For the text-containing cell, return its midpoint in (X, Y) coordinate format. 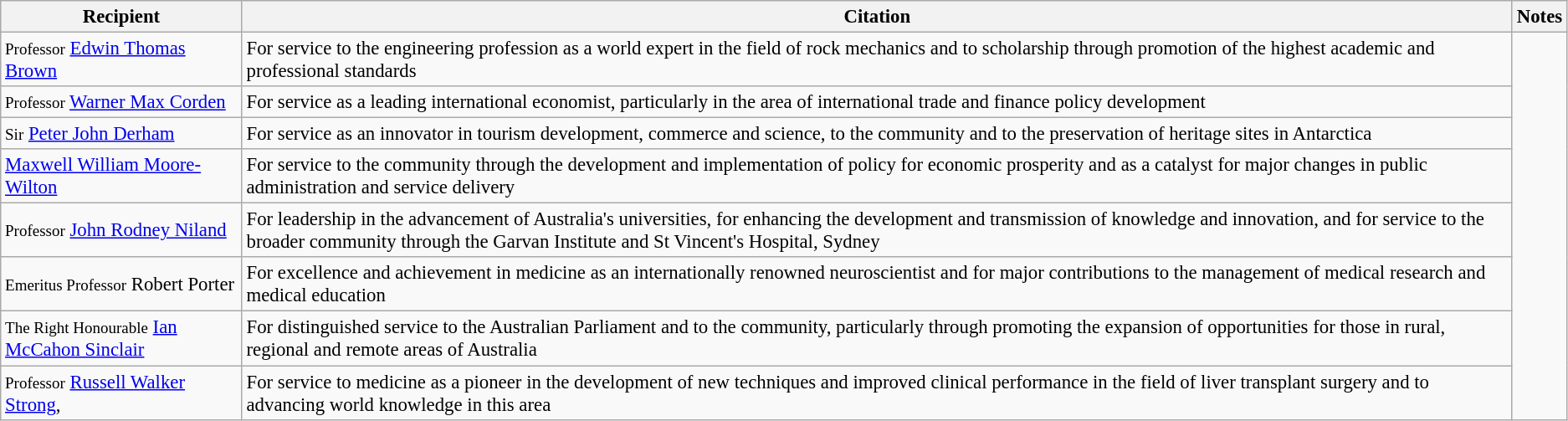
Professor John Rodney Niland (121, 231)
Professor Warner Max Corden (121, 102)
Sir Peter John Derham (121, 134)
Recipient (121, 17)
Notes (1540, 17)
Emeritus Professor Robert Porter (121, 285)
Professor Russell Walker Strong, (121, 393)
Citation (877, 17)
Professor Edwin Thomas Brown (121, 60)
Maxwell William Moore-Wilton (121, 176)
For service as an innovator in tourism development, commerce and science, to the community and to the preservation of heritage sites in Antarctica (877, 134)
For service as a leading international economist, particularly in the area of international trade and finance policy development (877, 102)
The Right Honourable Ian McCahon Sinclair (121, 338)
